For the text-containing cell, return its midpoint in [X, Y] coordinate format. 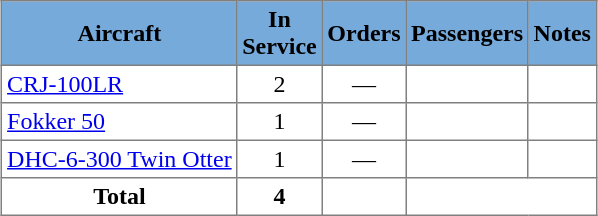
CRJ-100LR [120, 84]
Aircraft [120, 33]
4 [280, 197]
Fokker 50 [120, 122]
Notes [562, 33]
InService [280, 33]
Total [120, 197]
2 [280, 84]
Passengers [467, 33]
DHC-6-300 Twin Otter [120, 159]
Orders [364, 33]
